Capture the cell that displays the provided text and extract its [X, Y] central coordinate. 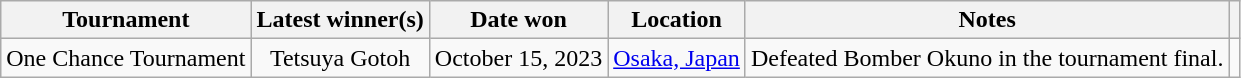
Tetsuya Gotoh [340, 58]
Tournament [126, 20]
Osaka, Japan [677, 58]
Notes [987, 20]
Defeated Bomber Okuno in the tournament final. [987, 58]
Latest winner(s) [340, 20]
One Chance Tournament [126, 58]
Location [677, 20]
October 15, 2023 [518, 58]
Date won [518, 20]
